Provide the (x, y) coordinate of the cell's center where the given text is located.  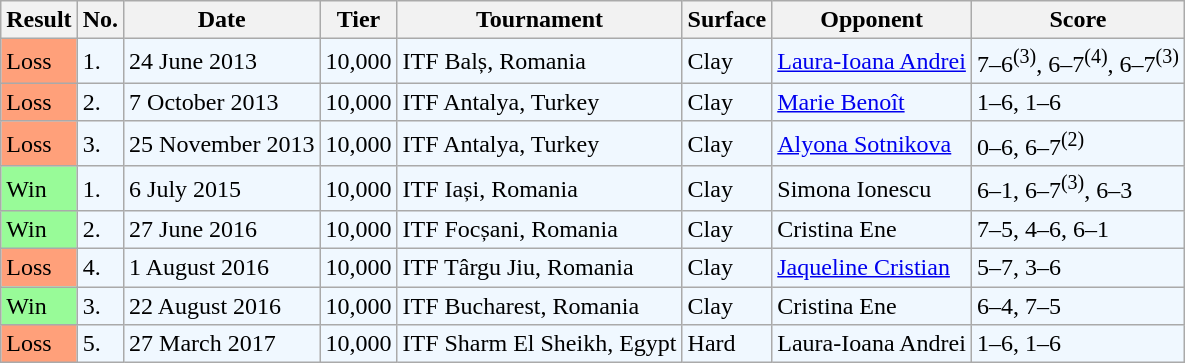
ITF Iași, Romania (540, 188)
Tier (358, 20)
Marie Benoît (872, 102)
27 March 2017 (222, 344)
0–6, 6–7(2) (1078, 144)
6 July 2015 (222, 188)
ITF Balș, Romania (540, 62)
Date (222, 20)
Result (39, 20)
7–6(3), 6–7(4), 6–7(3) (1078, 62)
ITF Bucharest, Romania (540, 306)
Jaqueline Cristian (872, 268)
Surface (727, 20)
5. (100, 344)
ITF Focșani, Romania (540, 230)
Hard (727, 344)
Score (1078, 20)
ITF Târgu Jiu, Romania (540, 268)
1 August 2016 (222, 268)
22 August 2016 (222, 306)
7 October 2013 (222, 102)
24 June 2013 (222, 62)
5–7, 3–6 (1078, 268)
6–1, 6–7(3), 6–3 (1078, 188)
7–5, 4–6, 6–1 (1078, 230)
6–4, 7–5 (1078, 306)
Tournament (540, 20)
Alyona Sotnikova (872, 144)
27 June 2016 (222, 230)
ITF Sharm El Sheikh, Egypt (540, 344)
No. (100, 20)
Opponent (872, 20)
4. (100, 268)
Simona Ionescu (872, 188)
25 November 2013 (222, 144)
